Return the (X, Y) coordinate for the center point of the cell that contains the specified text.  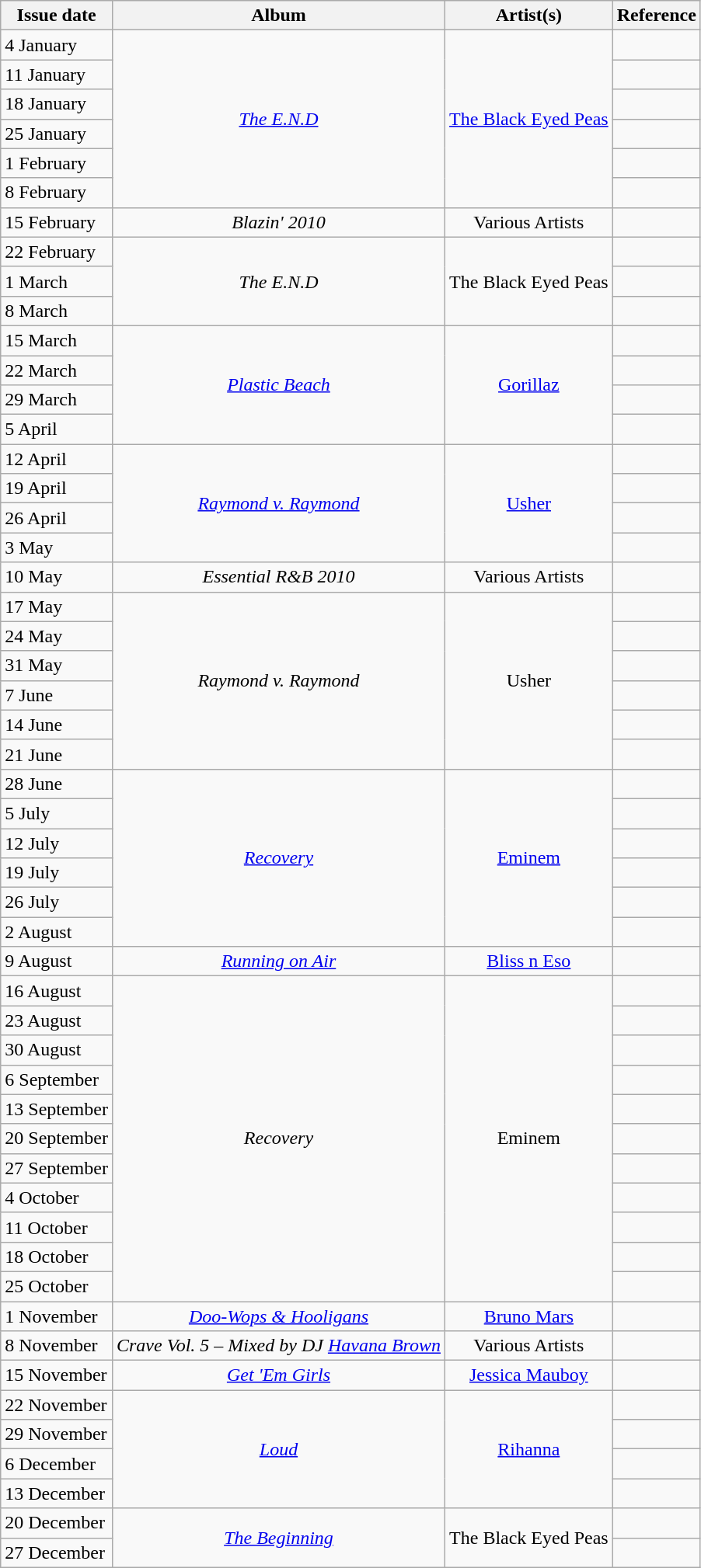
17 May (57, 607)
1 November (57, 1316)
4 October (57, 1198)
10 May (57, 577)
4 January (57, 45)
18 October (57, 1257)
6 December (57, 1464)
22 March (57, 370)
2 August (57, 932)
Loud (278, 1449)
The Beginning (278, 1538)
8 November (57, 1346)
Bliss n Eso (529, 961)
Bruno Mars (529, 1316)
21 June (57, 754)
25 October (57, 1286)
12 April (57, 459)
24 May (57, 636)
23 August (57, 1020)
11 October (57, 1227)
1 February (57, 163)
Rihanna (529, 1449)
18 January (57, 104)
Crave Vol. 5 – Mixed by DJ Havana Brown (278, 1346)
26 April (57, 518)
3 May (57, 548)
Jessica Mauboy (529, 1375)
8 February (57, 193)
27 December (57, 1552)
Essential R&B 2010 (278, 577)
14 June (57, 725)
13 December (57, 1493)
19 July (57, 873)
Blazin' 2010 (278, 222)
29 November (57, 1434)
5 July (57, 813)
8 March (57, 311)
12 July (57, 843)
Album (278, 16)
6 September (57, 1080)
Gorillaz (529, 384)
Plastic Beach (278, 384)
22 February (57, 252)
28 June (57, 784)
9 August (57, 961)
Running on Air (278, 961)
1 March (57, 281)
15 November (57, 1375)
27 September (57, 1168)
20 December (57, 1523)
22 November (57, 1405)
31 May (57, 666)
7 June (57, 695)
30 August (57, 1050)
16 August (57, 991)
26 July (57, 902)
Get 'Em Girls (278, 1375)
29 March (57, 400)
20 September (57, 1139)
Artist(s) (529, 16)
11 January (57, 75)
Doo-Wops & Hooligans (278, 1316)
25 January (57, 134)
15 March (57, 340)
15 February (57, 222)
5 April (57, 429)
19 April (57, 488)
13 September (57, 1109)
Reference (656, 16)
Issue date (57, 16)
